Output the [X, Y] coordinate of the center of the cell containing the given text.  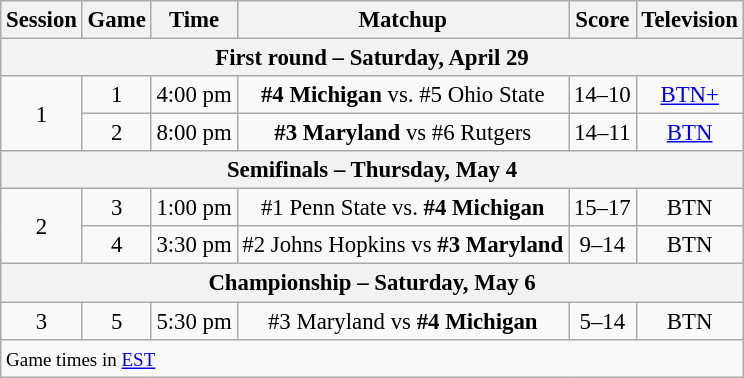
5:30 pm [194, 321]
Television [690, 20]
BTN+ [690, 95]
14–10 [602, 95]
3:30 pm [194, 245]
#3 Maryland vs #4 Michigan [403, 321]
#1 Penn State vs. #4 Michigan [403, 208]
Semifinals – Thursday, May 4 [372, 170]
1:00 pm [194, 208]
Championship – Saturday, May 6 [372, 283]
14–11 [602, 133]
Game times in EST [372, 358]
Score [602, 20]
Session [42, 20]
5 [116, 321]
9–14 [602, 245]
Game [116, 20]
5–14 [602, 321]
#3 Maryland vs #6 Rutgers [403, 133]
15–17 [602, 208]
Time [194, 20]
#4 Michigan vs. #5 Ohio State [403, 95]
Matchup [403, 20]
First round – Saturday, April 29 [372, 58]
#2 Johns Hopkins vs #3 Maryland [403, 245]
4:00 pm [194, 95]
8:00 pm [194, 133]
4 [116, 245]
